From the cell containing the given text, extract its center point as (x, y) coordinate. 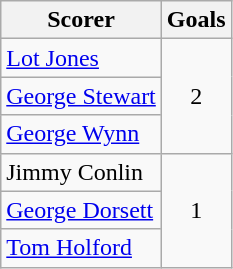
1 (196, 210)
Goals (196, 20)
George Stewart (82, 96)
Tom Holford (82, 248)
Scorer (82, 20)
2 (196, 96)
Jimmy Conlin (82, 172)
Lot Jones (82, 58)
George Wynn (82, 134)
George Dorsett (82, 210)
